Pinpoint the cell where the given text exists, returning its [x, y] midpoint coordinate. 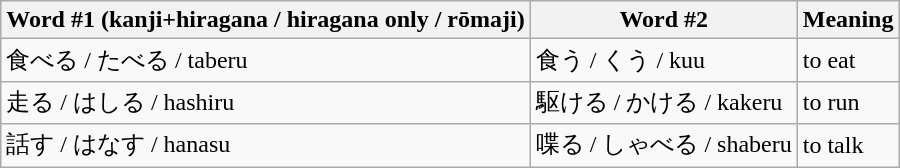
Meaning [848, 20]
駆ける / かける / kakeru [664, 102]
話す / はなす / hanasu [266, 146]
食う / くう / kuu [664, 60]
食べる / たべる / taberu [266, 60]
to run [848, 102]
Word #1 (kanji+hiragana / hiragana only / rōmaji) [266, 20]
to eat [848, 60]
Word #2 [664, 20]
to talk [848, 146]
走る / はしる / hashiru [266, 102]
喋る / しゃべる / shaberu [664, 146]
